Extract the [x, y] coordinate from the center of the cell holding the provided text.  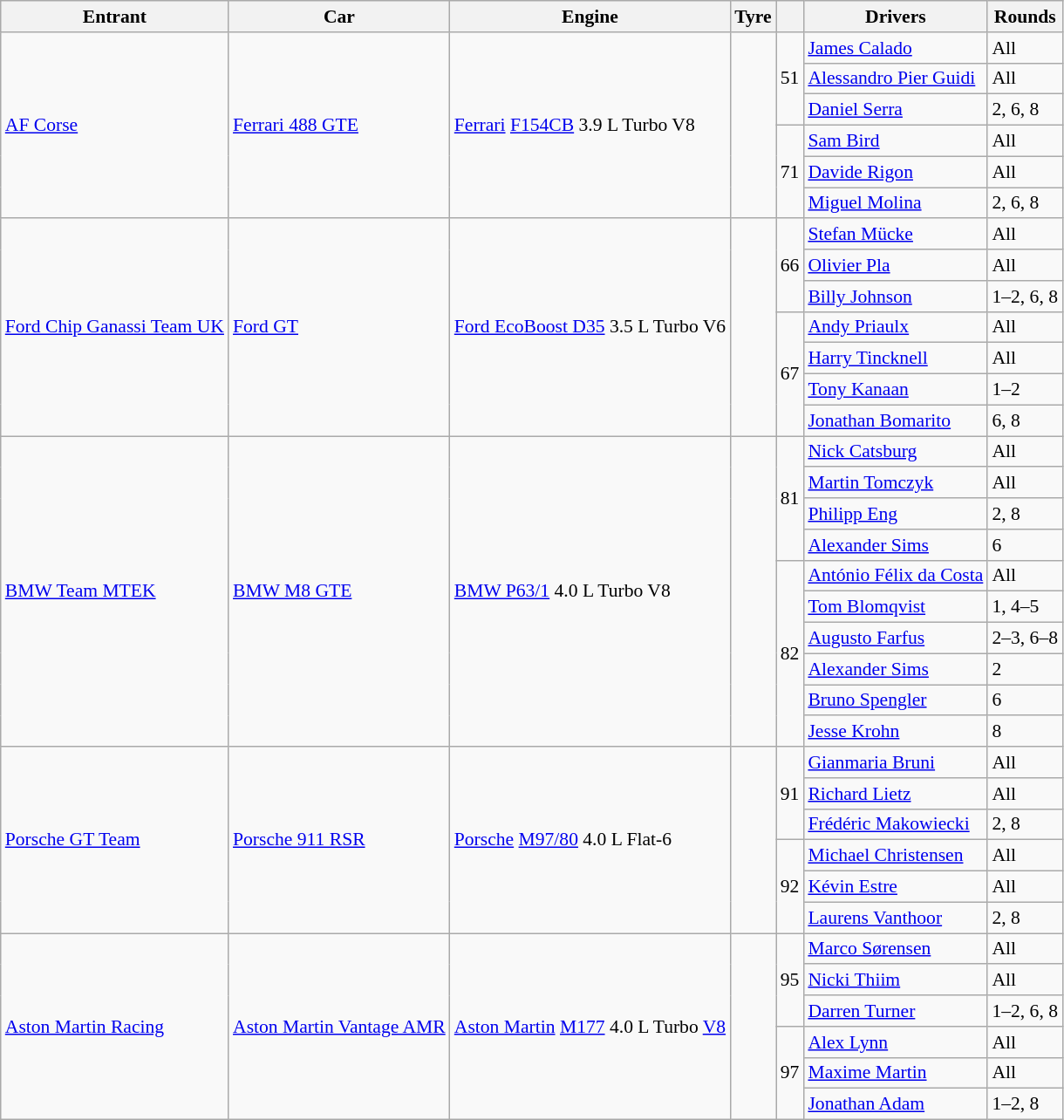
Tony Kanaan [895, 390]
67 [790, 373]
Drivers [895, 17]
Jonathan Bomarito [895, 420]
Darren Turner [895, 1011]
Kévin Estre [895, 887]
Alessandro Pier Guidi [895, 79]
Richard Lietz [895, 794]
51 [790, 79]
António Félix da Costa [895, 576]
Augusto Farfus [895, 639]
Maxime Martin [895, 1073]
Tom Blomqvist [895, 607]
Ferrari F154CB 3.9 L Turbo V8 [590, 126]
71 [790, 173]
Philipp Eng [895, 514]
Aston Martin Racing [115, 1027]
Martin Tomczyk [895, 483]
James Calado [895, 48]
Olivier Pla [895, 265]
97 [790, 1073]
6, 8 [1025, 420]
Andy Priaulx [895, 327]
Billy Johnson [895, 297]
Jonathan Adam [895, 1104]
8 [1025, 732]
Aston Martin M177 4.0 L Turbo V8 [590, 1027]
2–3, 6–8 [1025, 639]
Gianmaria Bruni [895, 762]
Ford Chip Ganassi Team UK [115, 328]
Nick Catsburg [895, 452]
Davide Rigon [895, 172]
Porsche M97/80 4.0 L Flat-6 [590, 840]
91 [790, 794]
Daniel Serra [895, 110]
Car [339, 17]
Ford GT [339, 328]
Jesse Krohn [895, 732]
Marco Sørensen [895, 949]
Engine [590, 17]
Bruno Spengler [895, 700]
82 [790, 653]
2 [1025, 669]
95 [790, 980]
Tyre [753, 17]
Sam Bird [895, 141]
Harry Tincknell [895, 359]
Frédéric Makowiecki [895, 824]
Miguel Molina [895, 203]
Ford EcoBoost D35 3.5 L Turbo V6 [590, 328]
Laurens Vanthoor [895, 918]
Porsche 911 RSR [339, 840]
Entrant [115, 17]
66 [790, 265]
Aston Martin Vantage AMR [339, 1027]
92 [790, 886]
1, 4–5 [1025, 607]
1–2 [1025, 390]
BMW M8 GTE [339, 591]
BMW P63/1 4.0 L Turbo V8 [590, 591]
Ferrari 488 GTE [339, 126]
Alex Lynn [895, 1042]
AF Corse [115, 126]
BMW Team MTEK [115, 591]
Rounds [1025, 17]
81 [790, 498]
Porsche GT Team [115, 840]
Nicki Thiim [895, 980]
Stefan Mücke [895, 235]
1–2, 8 [1025, 1104]
Michael Christensen [895, 856]
